Search for the cell housing the specified text and yield its [x, y] center coordinate. 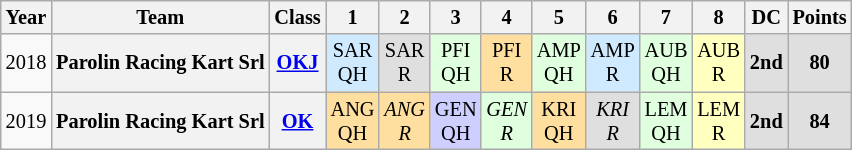
AUBQH [666, 63]
5 [559, 17]
80 [820, 63]
6 [613, 17]
GENQH [456, 121]
2019 [26, 121]
1 [353, 17]
3 [456, 17]
4 [506, 17]
AMPR [613, 63]
Team [160, 17]
GENR [506, 121]
PFIQH [456, 63]
DC [766, 17]
2 [404, 17]
SARR [404, 63]
2018 [26, 63]
KRIR [613, 121]
OKJ [297, 63]
7 [666, 17]
PFIR [506, 63]
LEMR [718, 121]
ANGR [404, 121]
OK [297, 121]
SARQH [353, 63]
Year [26, 17]
KRIQH [559, 121]
Points [820, 17]
AMPQH [559, 63]
8 [718, 17]
ANGQH [353, 121]
Class [297, 17]
LEMQH [666, 121]
AUBR [718, 63]
84 [820, 121]
